Return (X, Y) of the center of cell containing provided text 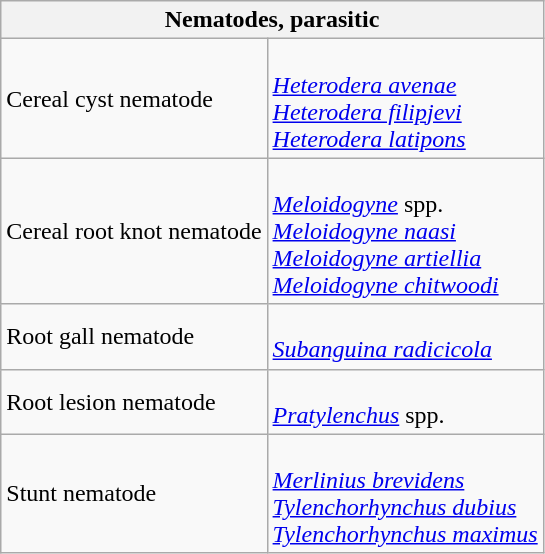
Root gall nematode (134, 336)
Meloidogyne spp. Meloidogyne naasi Meloidogyne artiellia Meloidogyne chitwoodi (405, 231)
Root lesion nematode (134, 402)
Nematodes, parasitic (272, 20)
Heterodera avenae Heterodera filipjevi Heterodera latipons (405, 98)
Subanguina radicicola (405, 336)
Cereal root knot nematode (134, 231)
Stunt nematode (134, 494)
Cereal cyst nematode (134, 98)
Merlinius brevidens Tylenchorhynchus dubius Tylenchorhynchus maximus (405, 494)
Pratylenchus spp. (405, 402)
